Return the (X, Y) coordinate for the center point of the cell that contains the specified text.  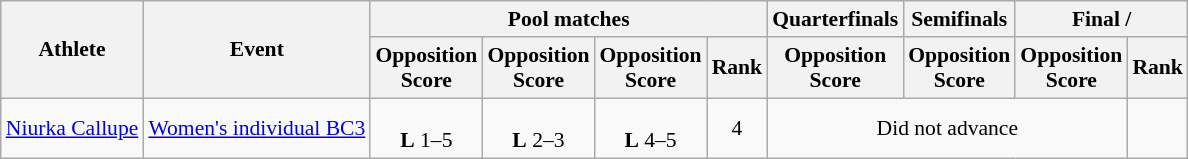
4 (738, 128)
Women's individual BC3 (256, 128)
Did not advance (947, 128)
L 2–3 (538, 128)
Semifinals (959, 19)
Event (256, 50)
Quarterfinals (835, 19)
Pool matches (568, 19)
L 4–5 (651, 128)
Niurka Callupe (72, 128)
L 1–5 (426, 128)
Final / (1102, 19)
Athlete (72, 50)
